Locate the cell with the specified text and output its (x, y) center coordinate. 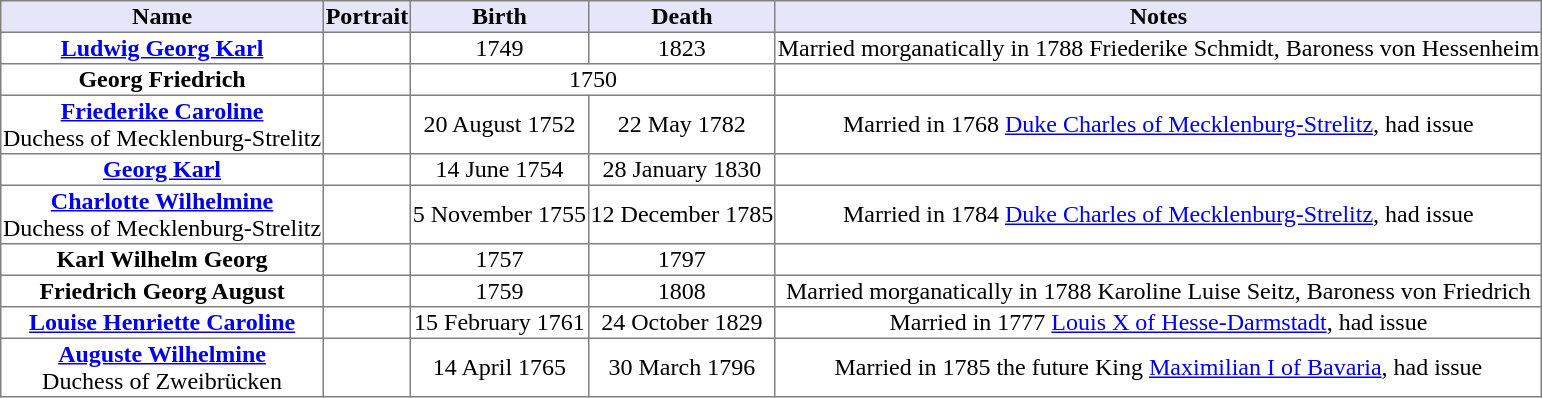
Auguste WilhelmineDuchess of Zweibrücken (162, 367)
Married morganatically in 1788 Karoline Luise Seitz, Baroness von Friedrich (1158, 291)
Birth (500, 17)
20 August 1752 (500, 124)
12 December 1785 (682, 214)
1797 (682, 260)
Married in 1777 Louis X of Hesse-Darmstadt, had issue (1158, 323)
Married in 1785 the future King Maximilian I of Bavaria, had issue (1158, 367)
28 January 1830 (682, 170)
Portrait (366, 17)
24 October 1829 (682, 323)
Georg Friedrich (162, 80)
Married in 1784 Duke Charles of Mecklenburg-Strelitz, had issue (1158, 214)
1808 (682, 291)
14 April 1765 (500, 367)
Louise Henriette Caroline (162, 323)
Georg Karl (162, 170)
15 February 1761 (500, 323)
22 May 1782 (682, 124)
Death (682, 17)
1749 (500, 48)
Friedrich Georg August (162, 291)
14 June 1754 (500, 170)
1759 (500, 291)
1750 (594, 80)
30 March 1796 (682, 367)
Friederike CarolineDuchess of Mecklenburg-Strelitz (162, 124)
1823 (682, 48)
Married morganatically in 1788 Friederike Schmidt, Baroness von Hessenheim (1158, 48)
Ludwig Georg Karl (162, 48)
Notes (1158, 17)
5 November 1755 (500, 214)
Name (162, 17)
Married in 1768 Duke Charles of Mecklenburg-Strelitz, had issue (1158, 124)
Charlotte WilhelmineDuchess of Mecklenburg-Strelitz (162, 214)
Karl Wilhelm Georg (162, 260)
1757 (500, 260)
